Scan for the cell matching the given text and deliver its (X, Y) coordinate at center. 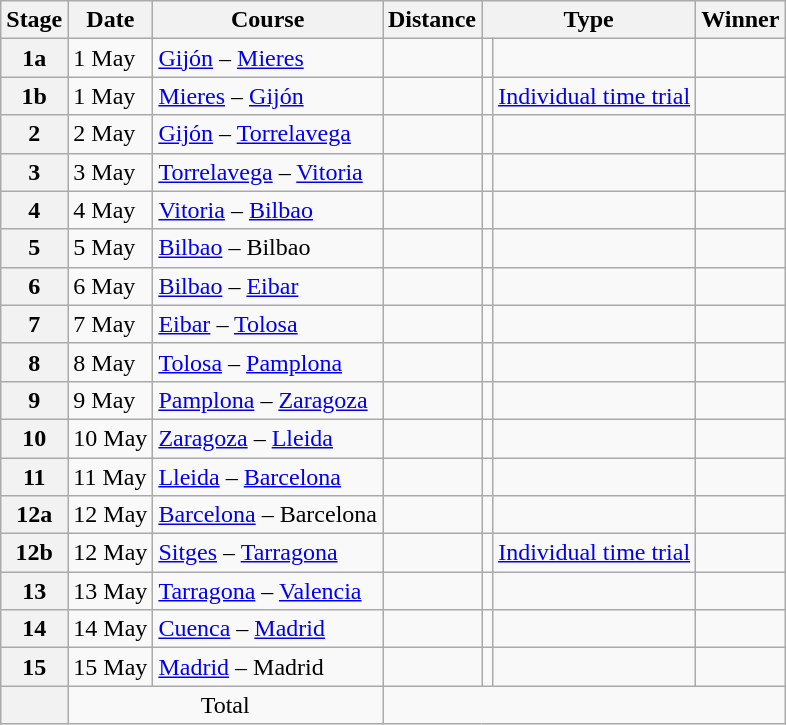
15 May (110, 667)
Vitoria – Bilbao (268, 210)
Course (268, 20)
4 May (110, 210)
Madrid – Madrid (268, 667)
Barcelona – Barcelona (268, 515)
Date (110, 20)
5 May (110, 248)
13 May (110, 591)
Torrelavega – Vitoria (268, 172)
Pamplona – Zaragoza (268, 400)
8 (34, 362)
9 (34, 400)
Stage (34, 20)
Tarragona – Valencia (268, 591)
7 (34, 324)
Tolosa – Pamplona (268, 362)
10 May (110, 438)
Gijón – Mieres (268, 58)
4 (34, 210)
Lleida – Barcelona (268, 477)
Eibar – Tolosa (268, 324)
Mieres – Gijón (268, 96)
10 (34, 438)
12a (34, 515)
1a (34, 58)
8 May (110, 362)
7 May (110, 324)
Winner (740, 20)
Zaragoza – Lleida (268, 438)
Cuenca – Madrid (268, 629)
Sitges – Tarragona (268, 553)
3 May (110, 172)
Gijón – Torrelavega (268, 134)
15 (34, 667)
2 (34, 134)
6 May (110, 286)
5 (34, 248)
Bilbao – Eibar (268, 286)
3 (34, 172)
14 May (110, 629)
14 (34, 629)
1b (34, 96)
Total (226, 705)
Type (589, 20)
11 May (110, 477)
6 (34, 286)
11 (34, 477)
12b (34, 553)
9 May (110, 400)
13 (34, 591)
Bilbao – Bilbao (268, 248)
2 May (110, 134)
Distance (432, 20)
